Extract the [x, y] coordinate from the center of the cell holding the provided text.  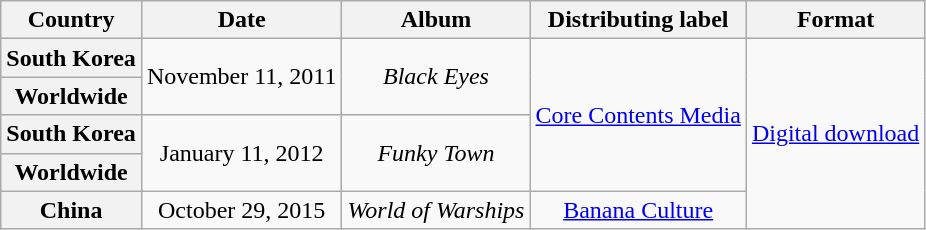
Core Contents Media [638, 115]
Digital download [835, 134]
October 29, 2015 [242, 210]
Black Eyes [436, 77]
World of Warships [436, 210]
Format [835, 20]
Distributing label [638, 20]
Album [436, 20]
Country [72, 20]
Funky Town [436, 153]
January 11, 2012 [242, 153]
Banana Culture [638, 210]
November 11, 2011 [242, 77]
Date [242, 20]
China [72, 210]
